Scan for the cell matching the given text and deliver its [x, y] coordinate at center. 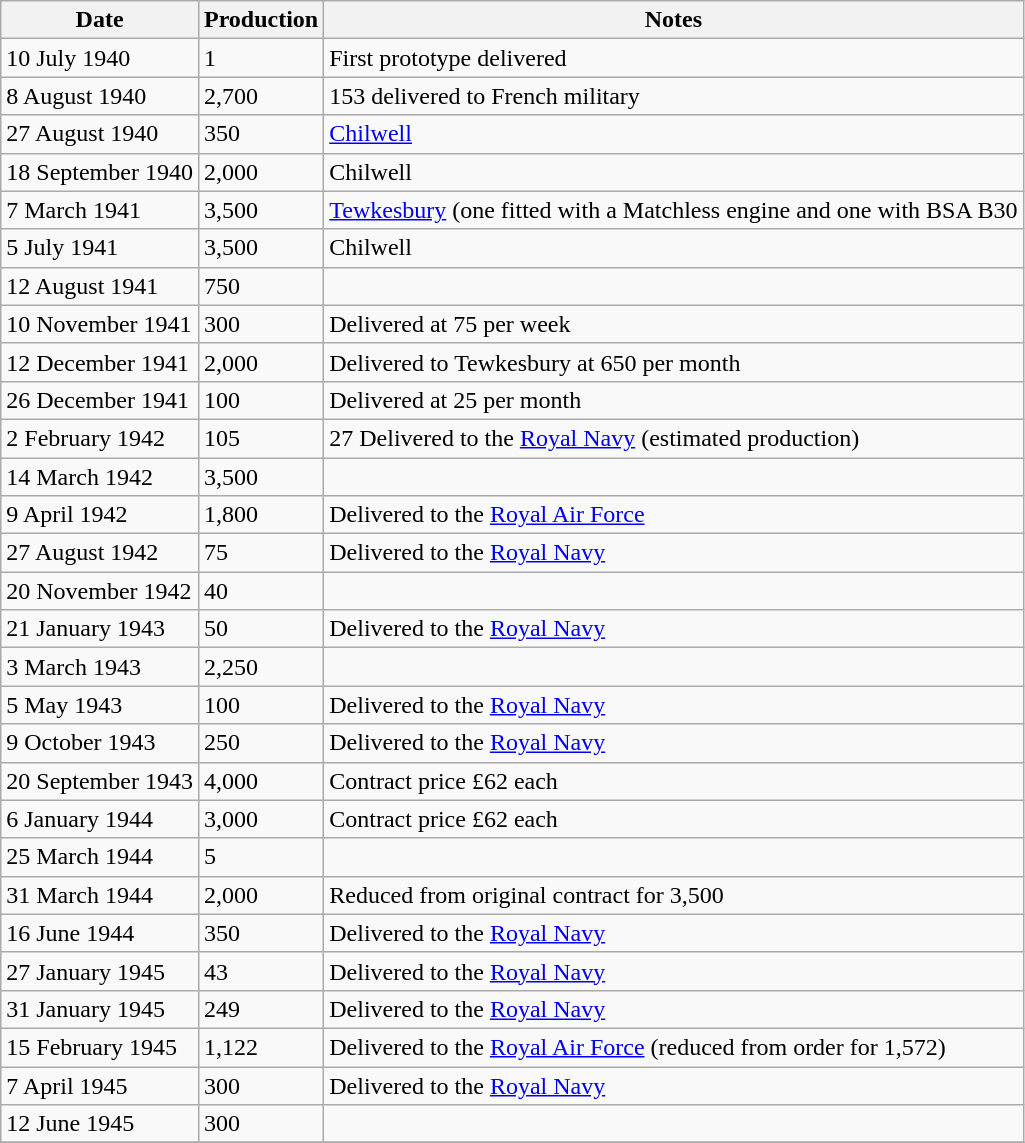
10 November 1941 [100, 324]
5 July 1941 [100, 248]
2,700 [260, 96]
First prototype delivered [674, 58]
15 February 1945 [100, 1047]
50 [260, 629]
249 [260, 1009]
5 May 1943 [100, 705]
16 June 1944 [100, 933]
27 January 1945 [100, 971]
25 March 1944 [100, 857]
105 [260, 438]
27 Delivered to the Royal Navy (estimated production) [674, 438]
Delivered to Tewkesbury at 650 per month [674, 362]
Delivered to the Royal Air Force [674, 515]
3,000 [260, 819]
7 March 1941 [100, 210]
153 delivered to French military [674, 96]
8 August 1940 [100, 96]
10 July 1940 [100, 58]
20 November 1942 [100, 591]
1,800 [260, 515]
75 [260, 553]
21 January 1943 [100, 629]
1 [260, 58]
Tewkesbury (one fitted with a Matchless engine and one with BSA B30 [674, 210]
4,000 [260, 781]
27 August 1940 [100, 134]
43 [260, 971]
31 March 1944 [100, 895]
9 April 1942 [100, 515]
12 June 1945 [100, 1124]
9 October 1943 [100, 743]
18 September 1940 [100, 172]
2 February 1942 [100, 438]
Notes [674, 20]
12 December 1941 [100, 362]
Delivered to the Royal Air Force (reduced from order for 1,572) [674, 1047]
Delivered at 25 per month [674, 400]
12 August 1941 [100, 286]
7 April 1945 [100, 1085]
Reduced from original contract for 3,500 [674, 895]
14 March 1942 [100, 477]
3 March 1943 [100, 667]
20 September 1943 [100, 781]
6 January 1944 [100, 819]
Date [100, 20]
750 [260, 286]
1,122 [260, 1047]
27 August 1942 [100, 553]
250 [260, 743]
31 January 1945 [100, 1009]
5 [260, 857]
40 [260, 591]
Delivered at 75 per week [674, 324]
2,250 [260, 667]
26 December 1941 [100, 400]
Production [260, 20]
